Find where the given text appears and provide that cell's center as (x, y) coordinate. 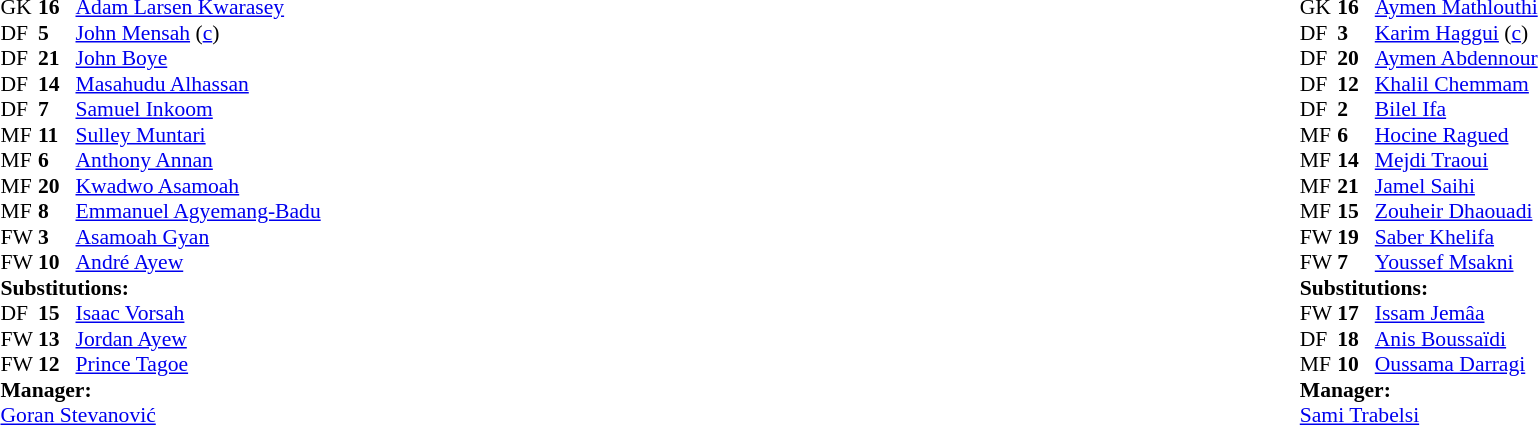
Issam Jemâa (1456, 313)
Samuel Inkoom (198, 109)
Zouheir Dhaouadi (1456, 211)
Asamoah Gyan (198, 237)
John Boye (198, 59)
Isaac Vorsah (198, 313)
Anthony Annan (198, 161)
Bilel Ifa (1456, 109)
Masahudu Alhassan (198, 84)
Prince Tagoe (198, 365)
Karim Haggui (c) (1456, 33)
8 (57, 211)
Youssef Msakni (1456, 263)
Hocine Ragued (1456, 135)
Emmanuel Agyemang-Badu (198, 211)
Mejdi Traoui (1456, 161)
2 (1356, 109)
Jamel Saihi (1456, 186)
André Ayew (198, 263)
Khalil Chemmam (1456, 84)
18 (1356, 339)
Aymen Abdennour (1456, 59)
Sulley Muntari (198, 135)
Anis Boussaïdi (1456, 339)
Kwadwo Asamoah (198, 186)
13 (57, 339)
John Mensah (c) (198, 33)
Jordan Ayew (198, 339)
17 (1356, 313)
11 (57, 135)
5 (57, 33)
Saber Khelifa (1456, 237)
Oussama Darragi (1456, 365)
19 (1356, 237)
